Pinpoint the cell where the given text exists, returning its [x, y] midpoint coordinate. 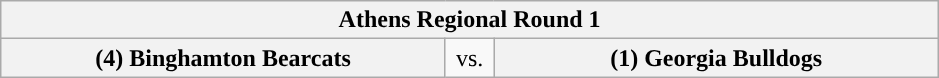
vs. [470, 58]
(4) Binghamton Bearcats [224, 58]
(1) Georgia Bulldogs [716, 58]
Athens Regional Round 1 [470, 20]
